Extract the (x, y) coordinate from the center of the cell holding the provided text.  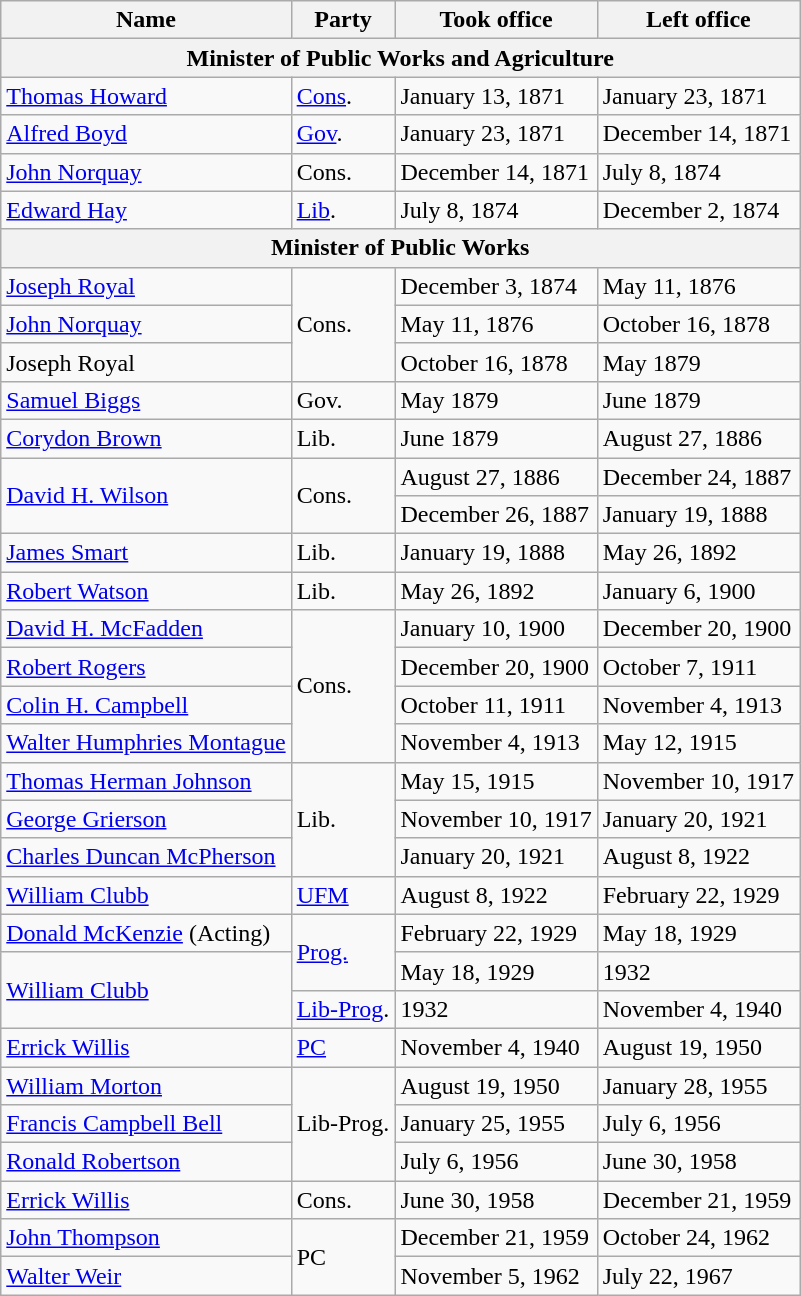
January 10, 1900 (496, 629)
Left office (698, 20)
Francis Campbell Bell (146, 1124)
Samuel Biggs (146, 400)
Name (146, 20)
George Grierson (146, 819)
Edward Hay (146, 210)
James Smart (146, 553)
Minister of Public Works and Agriculture (400, 58)
Minister of Public Works (400, 248)
Thomas Herman Johnson (146, 781)
Thomas Howard (146, 96)
January 13, 1871 (496, 96)
William Morton (146, 1085)
Colin H. Campbell (146, 705)
Walter Weir (146, 1276)
Prog. (343, 952)
Alfred Boyd (146, 134)
David H. Wilson (146, 496)
Corydon Brown (146, 438)
January 25, 1955 (496, 1124)
Robert Rogers (146, 667)
January 28, 1955 (698, 1085)
Robert Watson (146, 591)
Party (343, 20)
Donald McKenzie (Acting) (146, 933)
Walter Humphries Montague (146, 743)
October 11, 1911 (496, 705)
December 26, 1887 (496, 515)
David H. McFadden (146, 629)
October 24, 1962 (698, 1238)
Took office (496, 20)
July 22, 1967 (698, 1276)
December 3, 1874 (496, 286)
January 6, 1900 (698, 591)
John Thompson (146, 1238)
May 12, 1915 (698, 743)
UFM (343, 895)
November 5, 1962 (496, 1276)
May 15, 1915 (496, 781)
December 24, 1887 (698, 477)
Ronald Robertson (146, 1162)
December 2, 1874 (698, 210)
Charles Duncan McPherson (146, 857)
October 7, 1911 (698, 667)
